Provide the (X, Y) coordinate of the cell's center where the given text is located.  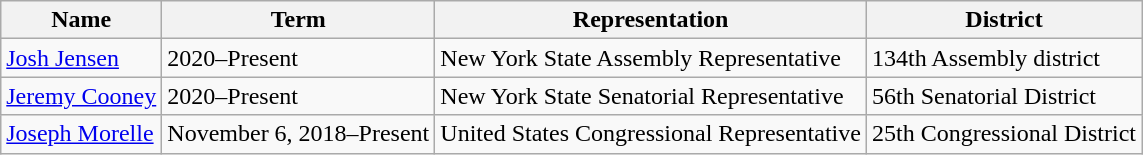
United States Congressional Representative (651, 134)
56th Senatorial District (1004, 96)
District (1004, 20)
25th Congressional District (1004, 134)
November 6, 2018–Present (298, 134)
Josh Jensen (82, 58)
Joseph Morelle (82, 134)
Name (82, 20)
Representation (651, 20)
Term (298, 20)
Jeremy Cooney (82, 96)
New York State Assembly Representative (651, 58)
134th Assembly district (1004, 58)
New York State Senatorial Representative (651, 96)
